Detect which cell encompasses the target text, then output its [x, y] center coordinate. 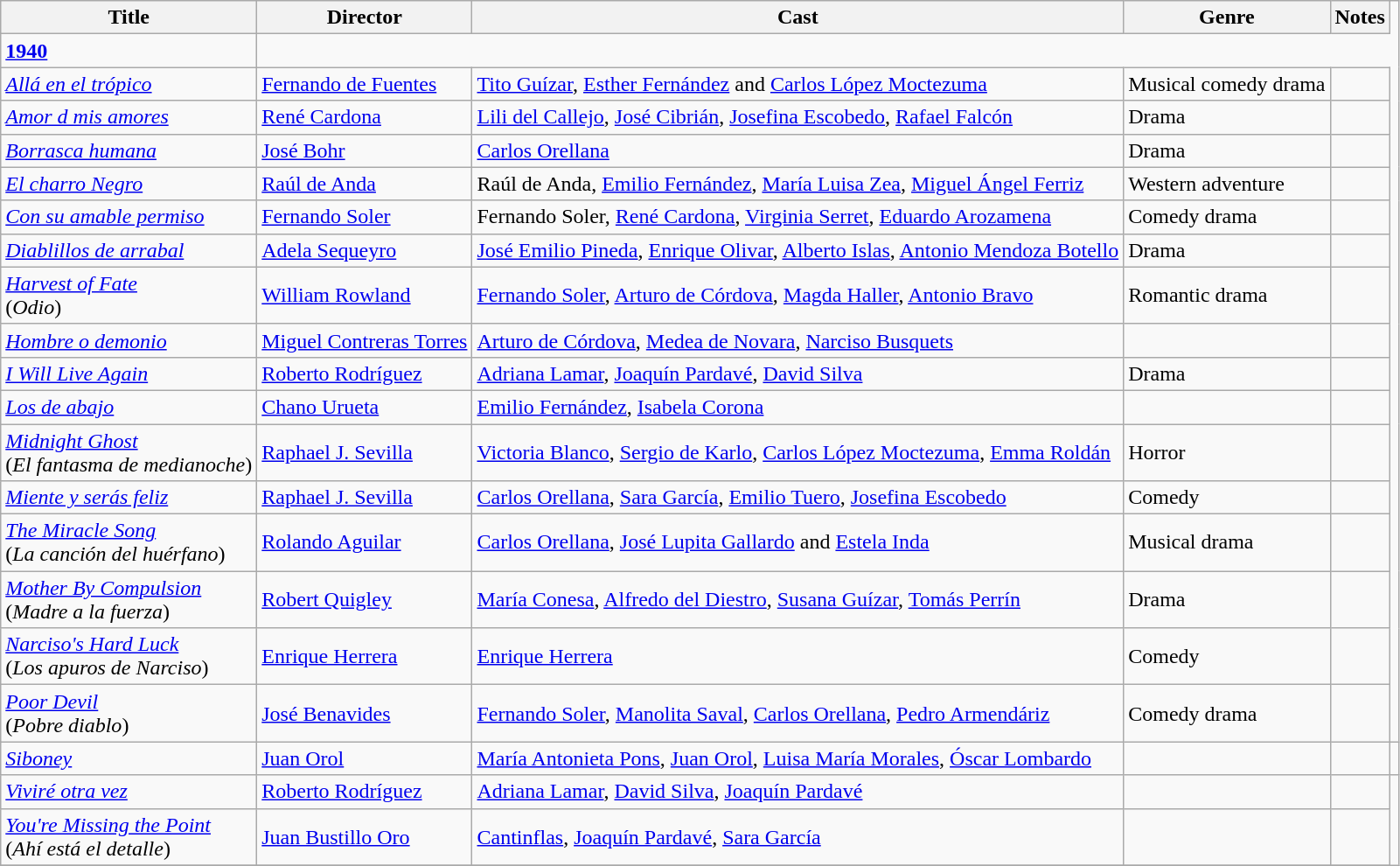
Borrasca humana [129, 150]
Arturo de Córdova, Medea de Novara, Narciso Busquets [798, 340]
Musical drama [1227, 542]
Notes [1360, 17]
Emilio Fernández, Isabela Corona [798, 407]
Adela Sequeyro [365, 250]
Mother By Compulsion(Madre a la fuerza) [129, 600]
Juan Orol [365, 758]
Romantic drama [1227, 296]
Cast [798, 17]
Rolando Aguilar [365, 542]
Hombre o demonio [129, 340]
I Will Live Again [129, 374]
Robert Quigley [365, 600]
Diablillos de arrabal [129, 250]
Title [129, 17]
Fernando Soler, Arturo de Córdova, Magda Haller, Antonio Bravo [798, 296]
Lili del Callejo, José Cibrián, Josefina Escobedo, Rafael Falcón [798, 117]
Con su amable permiso [129, 217]
Western adventure [1227, 184]
Amor d mis amores [129, 117]
Allá en el trópico [129, 84]
José Benavides [365, 714]
Horror [1227, 451]
Midnight Ghost (El fantasma de medianoche) [129, 451]
Victoria Blanco, Sergio de Karlo, Carlos López Moctezuma, Emma Roldán [798, 451]
Poor Devil (Pobre diablo) [129, 714]
Musical comedy drama [1227, 84]
María Conesa, Alfredo del Diestro, Susana Guízar, Tomás Perrín [798, 600]
René Cardona [365, 117]
Adriana Lamar, Joaquín Pardavé, David Silva [798, 374]
1940 [129, 51]
Narciso's Hard Luck(Los apuros de Narciso) [129, 656]
Los de abajo [129, 407]
Raúl de Anda, Emilio Fernández, María Luisa Zea, Miguel Ángel Ferriz [798, 184]
The Miracle Song(La canción del huérfano) [129, 542]
Fernando Soler, Manolita Saval, Carlos Orellana, Pedro Armendáriz [798, 714]
Tito Guízar, Esther Fernández and Carlos López Moctezuma [798, 84]
Viviré otra vez [129, 792]
Director [365, 17]
Chano Urueta [365, 407]
William Rowland [365, 296]
Harvest of Fate (Odio) [129, 296]
Genre [1227, 17]
Miguel Contreras Torres [365, 340]
Carlos Orellana, José Lupita Gallardo and Estela Inda [798, 542]
Juan Bustillo Oro [365, 836]
Carlos Orellana, Sara García, Emilio Tuero, Josefina Escobedo [798, 498]
You're Missing the Point (Ahí está el detalle) [129, 836]
Miente y serás feliz [129, 498]
Fernando de Fuentes [365, 84]
Carlos Orellana [798, 150]
Raúl de Anda [365, 184]
Siboney [129, 758]
Adriana Lamar, David Silva, Joaquín Pardavé [798, 792]
Cantinflas, Joaquín Pardavé, Sara García [798, 836]
José Emilio Pineda, Enrique Olivar, Alberto Islas, Antonio Mendoza Botello [798, 250]
Fernando Soler, René Cardona, Virginia Serret, Eduardo Arozamena [798, 217]
José Bohr [365, 150]
María Antonieta Pons, Juan Orol, Luisa María Morales, Óscar Lombardo [798, 758]
Fernando Soler [365, 217]
El charro Negro [129, 184]
